Detect which cell encompasses the target text, then output its [x, y] center coordinate. 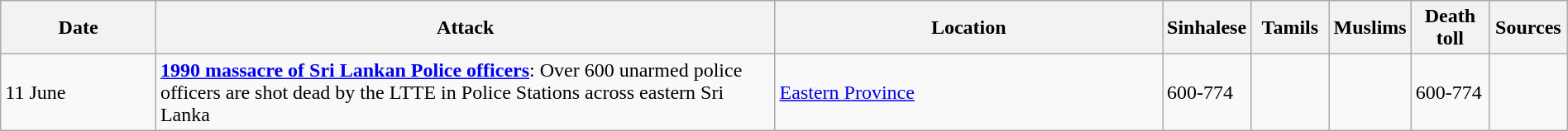
Attack [465, 28]
Location [968, 28]
Muslims [1370, 28]
1990 massacre of Sri Lankan Police officers: Over 600 unarmed police officers are shot dead by the LTTE in Police Stations across eastern Sri Lanka [465, 92]
Eastern Province [968, 92]
Tamils [1290, 28]
Sinhalese [1207, 28]
Date [79, 28]
Sources [1528, 28]
11 June [79, 92]
Death toll [1450, 28]
